Capture the cell that displays the provided text and extract its (x, y) central coordinate. 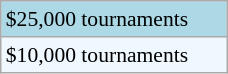
$25,000 tournaments (114, 19)
$10,000 tournaments (114, 55)
